Capture the cell that displays the provided text and extract its [X, Y] central coordinate. 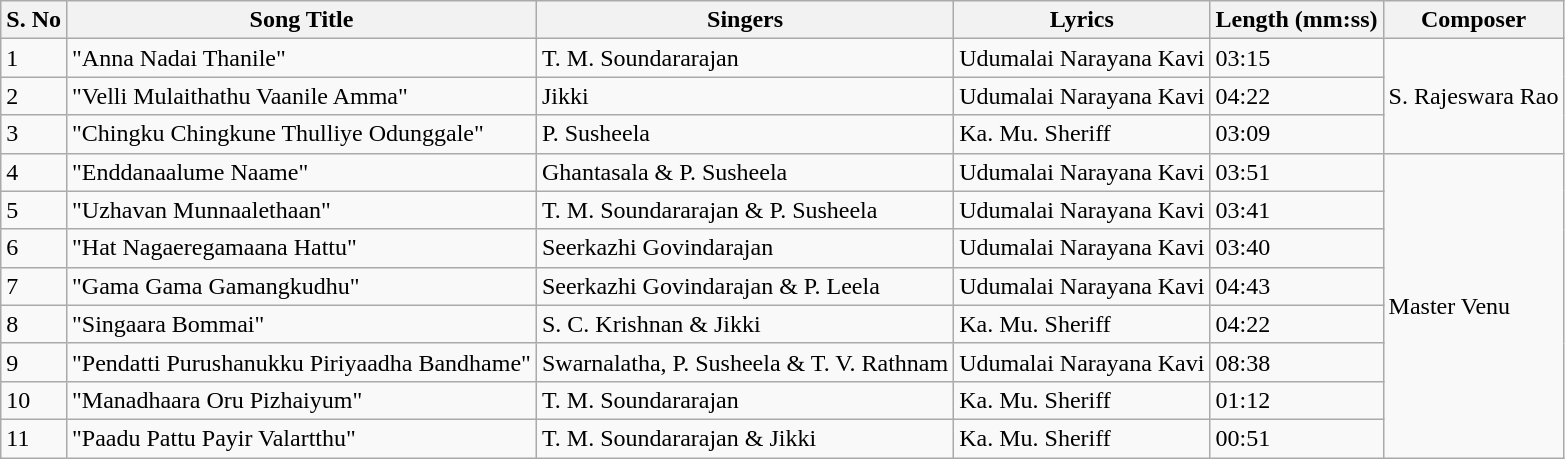
"Paadu Pattu Payir Valartthu" [301, 438]
6 [34, 248]
Master Venu [1474, 305]
Swarnalatha, P. Susheela & T. V. Rathnam [744, 362]
00:51 [1296, 438]
Jikki [744, 96]
8 [34, 324]
S. Rajeswara Rao [1474, 96]
"Hat Nagaeregamaana Hattu" [301, 248]
5 [34, 210]
3 [34, 134]
03:40 [1296, 248]
"Pendatti Purushanukku Piriyaadha Bandhame" [301, 362]
"Uzhavan Munnaalethaan" [301, 210]
10 [34, 400]
11 [34, 438]
P. Susheela [744, 134]
Singers [744, 20]
4 [34, 172]
"Enddanaalume Naame" [301, 172]
03:09 [1296, 134]
03:41 [1296, 210]
01:12 [1296, 400]
Song Title [301, 20]
Ghantasala & P. Susheela [744, 172]
Seerkazhi Govindarajan [744, 248]
T. M. Soundararajan & P. Susheela [744, 210]
Lyrics [1082, 20]
04:43 [1296, 286]
1 [34, 58]
"Gama Gama Gamangkudhu" [301, 286]
03:15 [1296, 58]
03:51 [1296, 172]
T. M. Soundararajan & Jikki [744, 438]
Composer [1474, 20]
"Velli Mulaithathu Vaanile Amma" [301, 96]
7 [34, 286]
S. No [34, 20]
Seerkazhi Govindarajan & P. Leela [744, 286]
"Singaara Bommai" [301, 324]
2 [34, 96]
"Manadhaara Oru Pizhaiyum" [301, 400]
"Anna Nadai Thanile" [301, 58]
S. C. Krishnan & Jikki [744, 324]
08:38 [1296, 362]
9 [34, 362]
Length (mm:ss) [1296, 20]
"Chingku Chingkune Thulliye Odunggale" [301, 134]
